Return the [x, y] coordinate for the center point of the cell that contains the specified text.  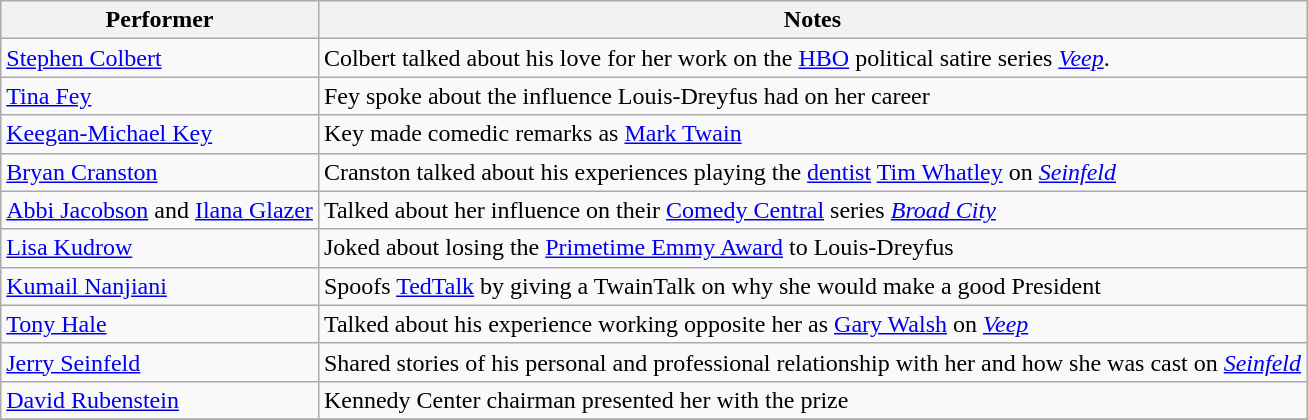
Colbert talked about his love for her work on the HBO political satire series Veep. [812, 58]
Performer [160, 20]
Key made comedic remarks as Mark Twain [812, 134]
Bryan Cranston [160, 172]
Lisa Kudrow [160, 248]
Abbi Jacobson and Ilana Glazer [160, 210]
Fey spoke about the influence Louis-Dreyfus had on her career [812, 96]
Spoofs TedTalk by giving a TwainTalk on why she would make a good President [812, 286]
Tina Fey [160, 96]
Shared stories of his personal and professional relationship with her and how she was cast on Seinfeld [812, 362]
Jerry Seinfeld [160, 362]
Notes [812, 20]
Kumail Nanjiani [160, 286]
Talked about her influence on their Comedy Central series Broad City [812, 210]
Kennedy Center chairman presented her with the prize [812, 400]
Cranston talked about his experiences playing the dentist Tim Whatley on Seinfeld [812, 172]
Keegan-Michael Key [160, 134]
Tony Hale [160, 324]
Stephen Colbert [160, 58]
Talked about his experience working opposite her as Gary Walsh on Veep [812, 324]
David Rubenstein [160, 400]
Joked about losing the Primetime Emmy Award to Louis-Dreyfus [812, 248]
